Pinpoint the cell where the given text exists, returning its (x, y) midpoint coordinate. 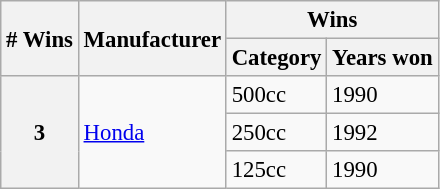
1992 (382, 133)
125cc (276, 170)
3 (40, 132)
500cc (276, 95)
Years won (382, 58)
Manufacturer (152, 38)
# Wins (40, 38)
Category (276, 58)
Wins (332, 20)
Honda (152, 132)
250cc (276, 133)
